Capture the cell that displays the provided text and extract its [X, Y] central coordinate. 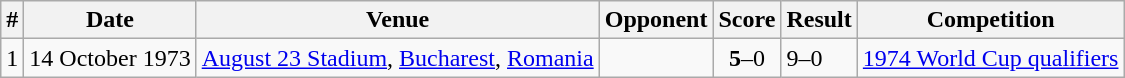
Date [110, 20]
# [12, 20]
Opponent [656, 20]
1 [12, 58]
9–0 [819, 58]
Result [819, 20]
Competition [990, 20]
Score [747, 20]
14 October 1973 [110, 58]
Venue [398, 20]
1974 World Cup qualifiers [990, 58]
5–0 [747, 58]
August 23 Stadium, Bucharest, Romania [398, 58]
